Pinpoint the cell where the given text exists, returning its [X, Y] midpoint coordinate. 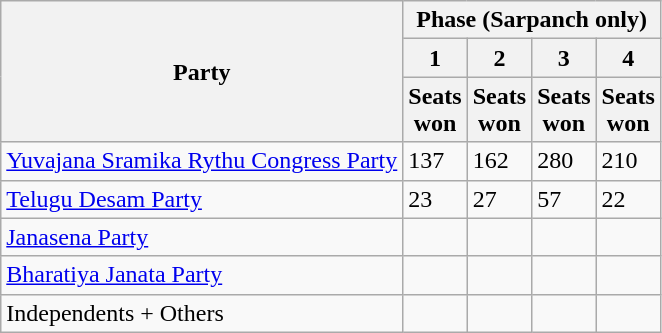
Phase (Sarpanch only) [532, 20]
57 [564, 199]
162 [499, 161]
3 [564, 58]
210 [628, 161]
23 [435, 199]
Party [202, 72]
1 [435, 58]
280 [564, 161]
Telugu Desam Party [202, 199]
137 [435, 161]
27 [499, 199]
22 [628, 199]
Yuvajana Sramika Rythu Congress Party [202, 161]
Janasena Party [202, 237]
Bharatiya Janata Party [202, 275]
4 [628, 58]
2 [499, 58]
Independents + Others [202, 313]
